Return (X, Y) of the center of cell containing provided text 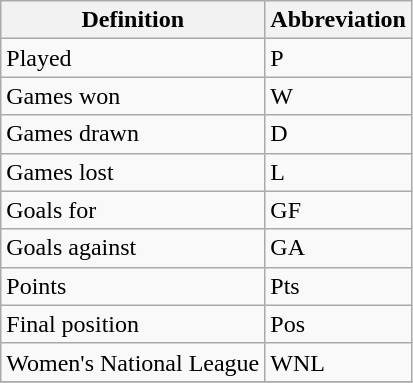
Games lost (133, 172)
Games won (133, 96)
Points (133, 286)
Goals against (133, 248)
Definition (133, 20)
Pos (338, 324)
GF (338, 210)
W (338, 96)
Women's National League (133, 362)
Final position (133, 324)
P (338, 58)
Goals for (133, 210)
WNL (338, 362)
Played (133, 58)
Pts (338, 286)
L (338, 172)
GA (338, 248)
D (338, 134)
Abbreviation (338, 20)
Games drawn (133, 134)
